Extract the [x, y] coordinate from the center of the cell holding the provided text.  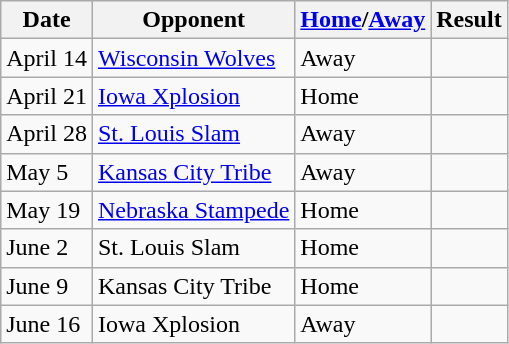
June 2 [47, 248]
June 9 [47, 286]
June 16 [47, 324]
May 19 [47, 210]
Result [469, 20]
April 14 [47, 58]
April 21 [47, 96]
Home/Away [363, 20]
May 5 [47, 172]
Nebraska Stampede [193, 210]
Wisconsin Wolves [193, 58]
Opponent [193, 20]
Date [47, 20]
April 28 [47, 134]
